Determine the (X, Y) coordinate at the center of the cell enclosing the given text.  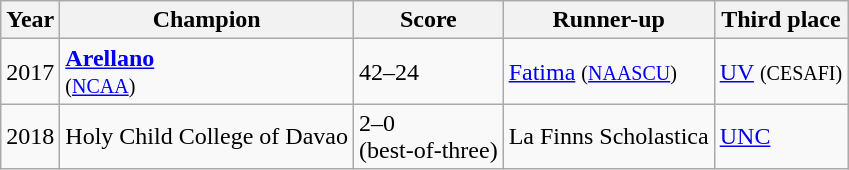
Holy Child College of Davao (207, 136)
Year (30, 20)
42–24 (429, 72)
Score (429, 20)
UNC (781, 136)
2018 (30, 136)
Arellano(NCAA) (207, 72)
Champion (207, 20)
UV (CESAFI) (781, 72)
2–0(best-of-three) (429, 136)
Third place (781, 20)
Runner-up (608, 20)
2017 (30, 72)
La Finns Scholastica (608, 136)
Fatima (NAASCU) (608, 72)
